Locate the cell with the specified text and output its [x, y] center coordinate. 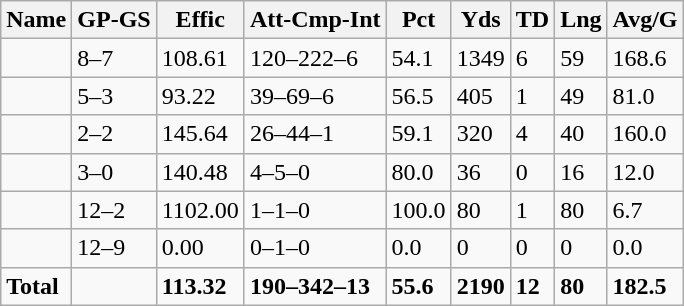
Avg/G [645, 20]
1102.00 [200, 210]
Name [36, 20]
4–5–0 [315, 172]
81.0 [645, 96]
2190 [480, 286]
80.0 [418, 172]
12–2 [114, 210]
140.48 [200, 172]
Att-Cmp-Int [315, 20]
2–2 [114, 134]
59.1 [418, 134]
39–69–6 [315, 96]
56.5 [418, 96]
Lng [581, 20]
120–222–6 [315, 58]
12–9 [114, 248]
182.5 [645, 286]
8–7 [114, 58]
12.0 [645, 172]
26–44–1 [315, 134]
59 [581, 58]
TD [532, 20]
320 [480, 134]
93.22 [200, 96]
40 [581, 134]
0–1–0 [315, 248]
405 [480, 96]
Yds [480, 20]
Pct [418, 20]
Effic [200, 20]
0.00 [200, 248]
3–0 [114, 172]
5–3 [114, 96]
100.0 [418, 210]
160.0 [645, 134]
Total [36, 286]
54.1 [418, 58]
49 [581, 96]
16 [581, 172]
1349 [480, 58]
113.32 [200, 286]
36 [480, 172]
145.64 [200, 134]
1–1–0 [315, 210]
12 [532, 286]
GP-GS [114, 20]
108.61 [200, 58]
6 [532, 58]
4 [532, 134]
55.6 [418, 286]
168.6 [645, 58]
190–342–13 [315, 286]
6.7 [645, 210]
